For the text-containing cell, return its midpoint in (X, Y) coordinate format. 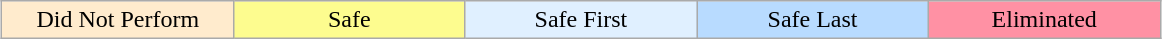
Safe First (581, 20)
Safe (350, 20)
Safe Last (813, 20)
Eliminated (1044, 20)
Did Not Perform (118, 20)
